Search for the cell housing the specified text and yield its (x, y) center coordinate. 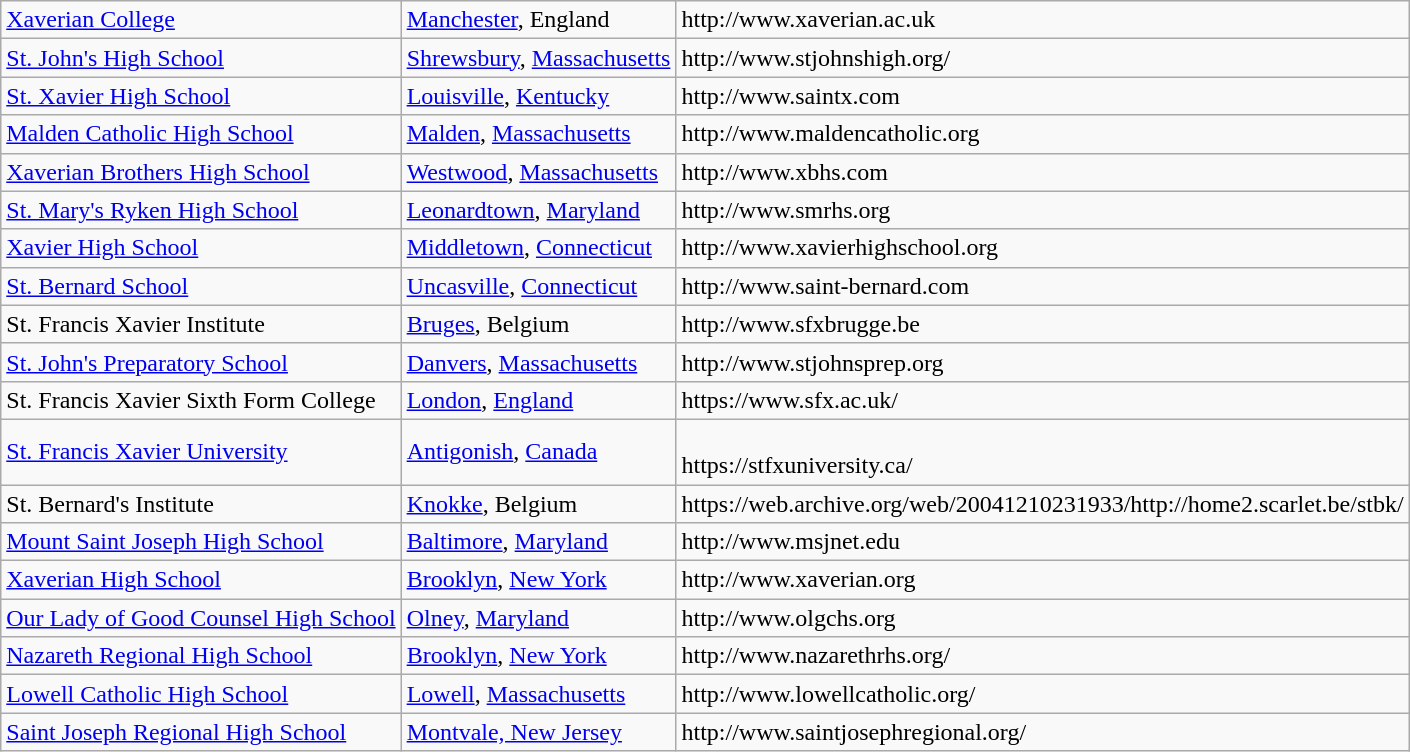
http://www.stjohnsprep.org (1042, 362)
Baltimore, Maryland (538, 542)
http://www.xbhs.com (1042, 172)
http://www.saintjosephregional.org/ (1042, 732)
http://www.saint-bernard.com (1042, 286)
http://www.xaverian.ac.uk (1042, 20)
http://www.nazarethrhs.org/ (1042, 656)
Uncasville, Connecticut (538, 286)
St. Mary's Ryken High School (201, 210)
Our Lady of Good Counsel High School (201, 618)
http://www.lowellcatholic.org/ (1042, 694)
Montvale, New Jersey (538, 732)
St. Francis Xavier Sixth Form College (201, 400)
St. John's High School (201, 58)
http://www.xaverian.org (1042, 580)
St. Francis Xavier University (201, 452)
Knokke, Belgium (538, 503)
Nazareth Regional High School (201, 656)
Mount Saint Joseph High School (201, 542)
St. John's Preparatory School (201, 362)
Olney, Maryland (538, 618)
Danvers, Massachusetts (538, 362)
Leonardtown, Maryland (538, 210)
http://www.olgchs.org (1042, 618)
https://www.sfx.ac.uk/ (1042, 400)
https://web.archive.org/web/20041210231933/http://home2.scarlet.be/stbk/ (1042, 503)
St. Francis Xavier Institute (201, 324)
http://www.sfxbrugge.be (1042, 324)
Lowell Catholic High School (201, 694)
St. Xavier High School (201, 96)
http://www.stjohnshigh.org/ (1042, 58)
Louisville, Kentucky (538, 96)
Manchester, England (538, 20)
Xaverian Brothers High School (201, 172)
Shrewsbury, Massachusetts (538, 58)
Malden, Massachusetts (538, 134)
St. Bernard's Institute (201, 503)
Xaverian College (201, 20)
Antigonish, Canada (538, 452)
http://www.saintx.com (1042, 96)
Xavier High School (201, 248)
St. Bernard School (201, 286)
http://www.xavierhighschool.org (1042, 248)
http://www.msjnet.edu (1042, 542)
Saint Joseph Regional High School (201, 732)
Xaverian High School (201, 580)
Middletown, Connecticut (538, 248)
Bruges, Belgium (538, 324)
Malden Catholic High School (201, 134)
Westwood, Massachusetts (538, 172)
http://www.smrhs.org (1042, 210)
http://www.maldencatholic.org (1042, 134)
London, England (538, 400)
Lowell, Massachusetts (538, 694)
https://stfxuniversity.ca/ (1042, 452)
